Output the (X, Y) coordinate of the center of the cell containing the given text.  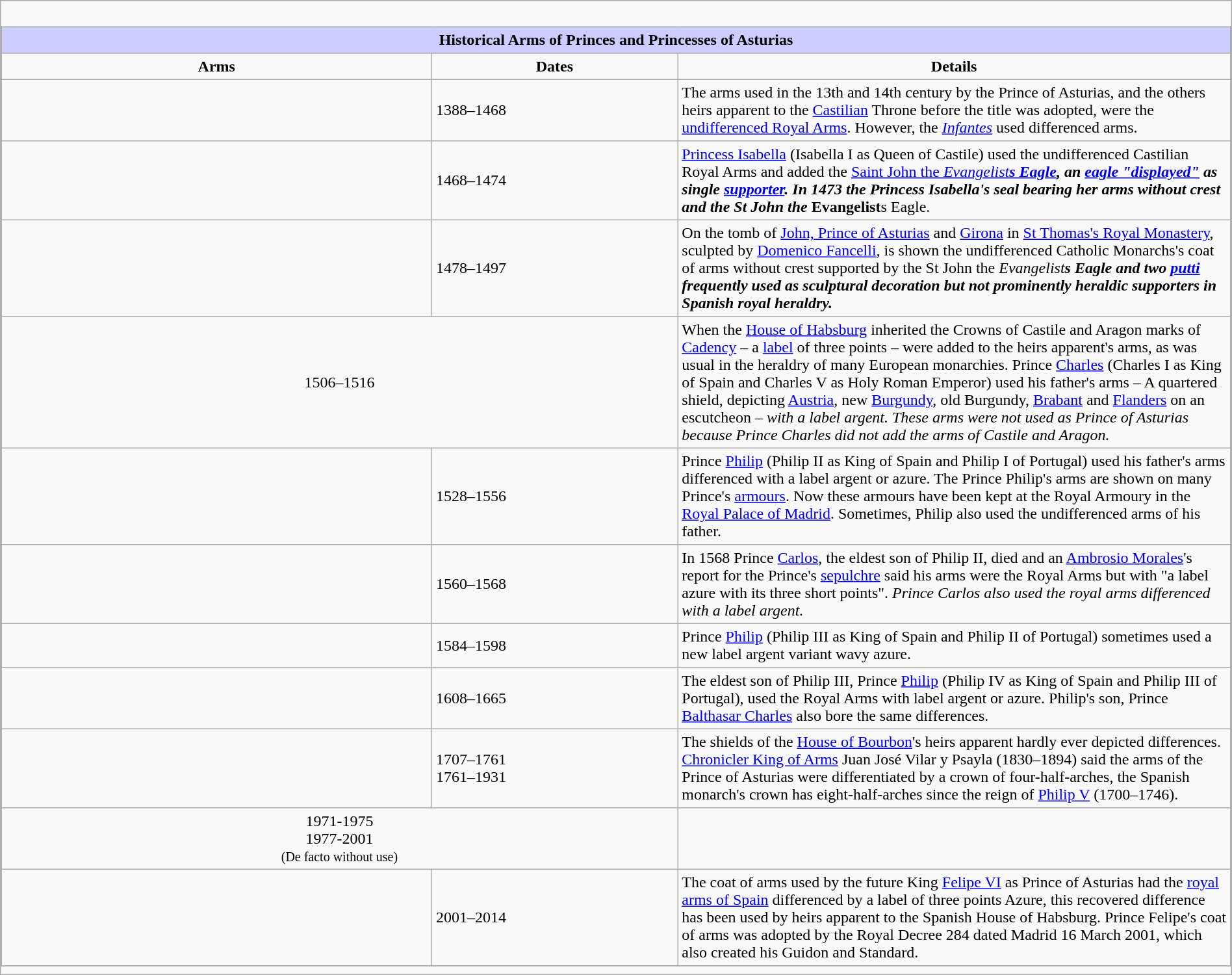
1506–1516 (339, 382)
1584–1598 (554, 645)
2001–2014 (554, 917)
1478–1497 (554, 268)
1707–17611761–1931 (554, 768)
Historical Arms of Princes and Princesses of Asturias (616, 40)
1528–1556 (554, 496)
Details (954, 66)
Arms (216, 66)
1560–1568 (554, 584)
1388–1468 (554, 110)
1468–1474 (554, 181)
1971-19751977-2001(De facto without use) (339, 838)
Prince Philip (Philip III as King of Spain and Philip II of Portugal) sometimes used a new label argent variant wavy azure. (954, 645)
1608–1665 (554, 698)
Dates (554, 66)
